Extract the [X, Y] coordinate from the center of the cell holding the provided text.  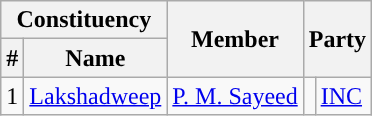
Constituency [84, 20]
Member [235, 39]
Name [96, 58]
P. M. Sayeed [235, 96]
# [12, 58]
Party [337, 39]
1 [12, 96]
INC [343, 96]
Lakshadweep [96, 96]
